Determine the [X, Y] coordinate at the center of the cell enclosing the given text.  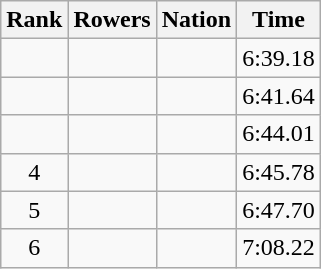
5 [34, 210]
Rank [34, 20]
6:45.78 [279, 172]
6:39.18 [279, 58]
6 [34, 248]
6:41.64 [279, 96]
Nation [196, 20]
Rowers [112, 20]
6:44.01 [279, 134]
Time [279, 20]
7:08.22 [279, 248]
4 [34, 172]
6:47.70 [279, 210]
